Provide the [x, y] coordinate of the cell's center where the given text is located.  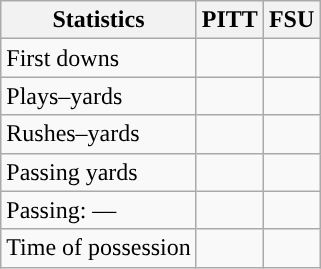
Passing yards [99, 172]
Time of possession [99, 248]
FSU [291, 20]
Passing: –– [99, 210]
Statistics [99, 20]
Rushes–yards [99, 134]
First downs [99, 58]
Plays–yards [99, 96]
PITT [230, 20]
